Pinpoint the cell where the given text exists, returning its (X, Y) midpoint coordinate. 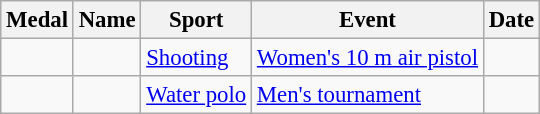
Shooting (196, 58)
Medal (38, 20)
Sport (196, 20)
Water polo (196, 95)
Women's 10 m air pistol (368, 58)
Date (511, 20)
Name (107, 20)
Men's tournament (368, 95)
Event (368, 20)
